Scan for the cell matching the given text and deliver its [x, y] coordinate at center. 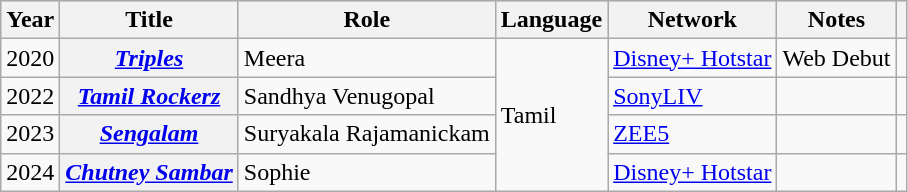
Notes [836, 20]
Suryakala Rajamanickam [366, 134]
ZEE5 [692, 134]
Web Debut [836, 58]
Tamil [551, 115]
Tamil Rockerz [149, 96]
2023 [30, 134]
Title [149, 20]
Sengalam [149, 134]
Sandhya Venugopal [366, 96]
SonyLIV [692, 96]
Sophie [366, 172]
Year [30, 20]
Network [692, 20]
2022 [30, 96]
Triples [149, 58]
2024 [30, 172]
Language [551, 20]
Chutney Sambar [149, 172]
2020 [30, 58]
Role [366, 20]
Meera [366, 58]
